Search for the cell housing the specified text and yield its (x, y) center coordinate. 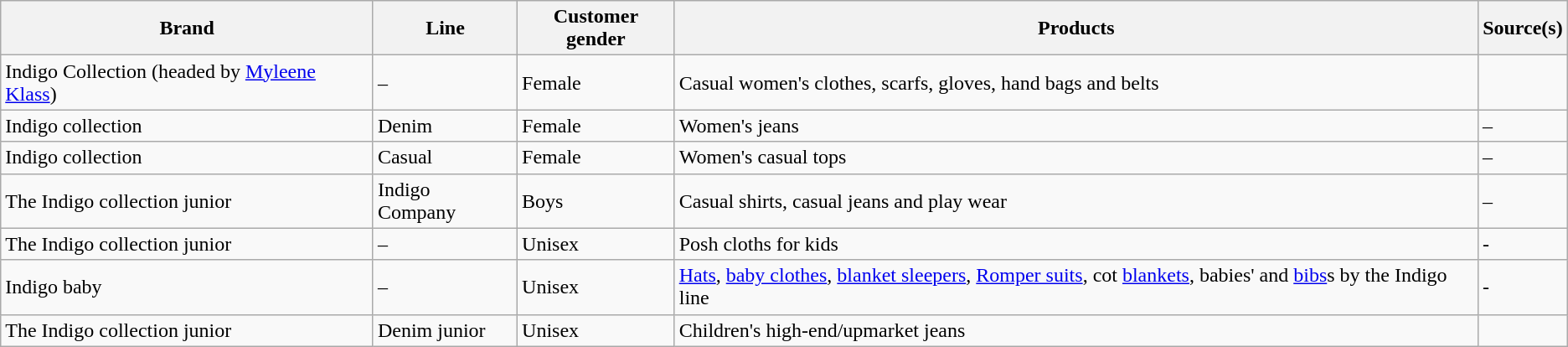
Line (445, 28)
Hats, baby clothes, blanket sleepers, Romper suits, cot blankets, babies' and bibss by the Indigo line (1075, 287)
Products (1075, 28)
Source(s) (1523, 28)
Casual (445, 158)
Denim (445, 126)
Indigo baby (188, 287)
Denim junior (445, 330)
Brand (188, 28)
Children's high-end/upmarket jeans (1075, 330)
Women's jeans (1075, 126)
Customer gender (596, 28)
Indigo Company (445, 201)
Casual women's clothes, scarfs, gloves, hand bags and belts (1075, 82)
Casual shirts, casual jeans and play wear (1075, 201)
Boys (596, 201)
Women's casual tops (1075, 158)
Posh cloths for kids (1075, 244)
Indigo Collection (headed by Myleene Klass) (188, 82)
